From the cell containing the given text, extract its center point as (x, y) coordinate. 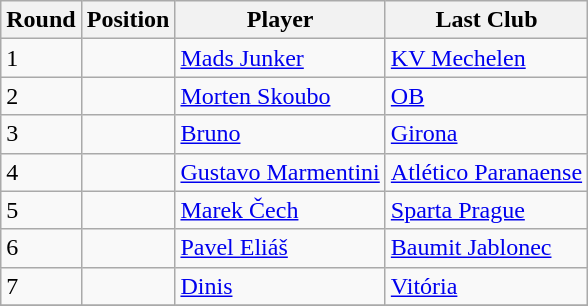
Position (128, 20)
Baumit Jablonec (486, 248)
Round (41, 20)
6 (41, 248)
Mads Junker (280, 58)
7 (41, 286)
Bruno (280, 134)
Sparta Prague (486, 210)
Atlético Paranaense (486, 172)
Marek Čech (280, 210)
4 (41, 172)
2 (41, 96)
OB (486, 96)
1 (41, 58)
Morten Skoubo (280, 96)
Girona (486, 134)
5 (41, 210)
Pavel Eliáš (280, 248)
Player (280, 20)
Dinis (280, 286)
KV Mechelen (486, 58)
Last Club (486, 20)
Vitória (486, 286)
3 (41, 134)
Gustavo Marmentini (280, 172)
